From the cell containing the given text, extract its center point as [X, Y] coordinate. 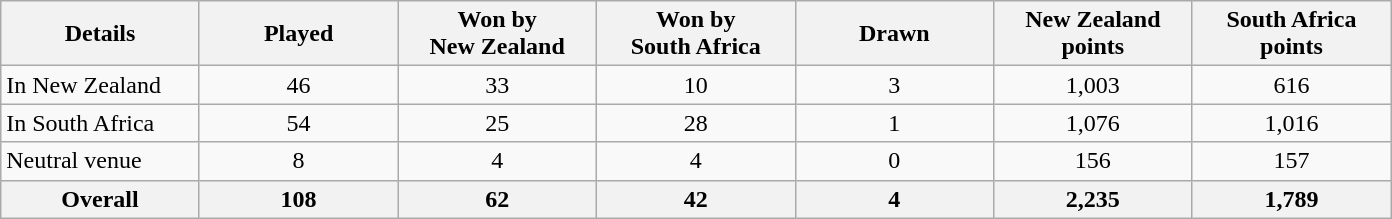
In South Africa [100, 123]
South Africa points [1292, 34]
Drawn [894, 34]
616 [1292, 85]
In New Zealand [100, 85]
156 [1094, 161]
62 [498, 199]
10 [696, 85]
157 [1292, 161]
25 [498, 123]
Neutral venue [100, 161]
3 [894, 85]
1,076 [1094, 123]
8 [298, 161]
1,003 [1094, 85]
1,789 [1292, 199]
Played [298, 34]
Overall [100, 199]
2,235 [1094, 199]
Won byNew Zealand [498, 34]
28 [696, 123]
1 [894, 123]
108 [298, 199]
46 [298, 85]
1,016 [1292, 123]
54 [298, 123]
0 [894, 161]
33 [498, 85]
Details [100, 34]
Won bySouth Africa [696, 34]
42 [696, 199]
New Zealand points [1094, 34]
